Find where the given text appears and provide that cell's center as (x, y) coordinate. 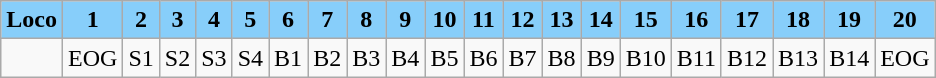
B8 (562, 58)
B7 (522, 58)
13 (562, 20)
2 (141, 20)
B12 (746, 58)
B11 (696, 58)
B1 (288, 58)
9 (406, 20)
S4 (250, 58)
S1 (141, 58)
B10 (646, 58)
12 (522, 20)
B5 (444, 58)
19 (850, 20)
15 (646, 20)
11 (484, 20)
Loco (32, 20)
B4 (406, 58)
B14 (850, 58)
8 (366, 20)
16 (696, 20)
B9 (600, 58)
B2 (328, 58)
4 (214, 20)
B13 (798, 58)
3 (177, 20)
B3 (366, 58)
10 (444, 20)
18 (798, 20)
1 (92, 20)
14 (600, 20)
7 (328, 20)
B6 (484, 58)
S3 (214, 58)
5 (250, 20)
17 (746, 20)
S2 (177, 58)
20 (905, 20)
6 (288, 20)
